Locate the cell with the specified text and output its (x, y) center coordinate. 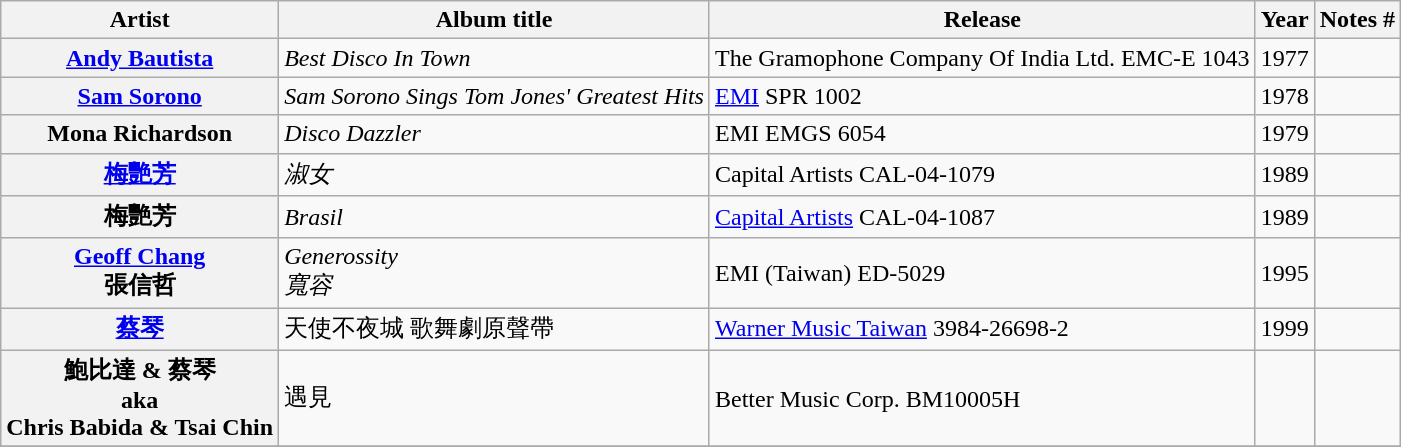
1999 (1284, 330)
Sam Sorono (140, 96)
Sam Sorono Sings Tom Jones' Greatest Hits (494, 96)
1978 (1284, 96)
Generossity寬容 (494, 273)
Release (982, 20)
The Gramophone Company Of India Ltd. EMC-E 1043 (982, 58)
Artist (140, 20)
淑女 (494, 174)
Notes # (1357, 20)
EMI (Taiwan) ED-5029 (982, 273)
EMI SPR 1002 (982, 96)
1979 (1284, 134)
Capital Artists CAL-04-1087 (982, 218)
Best Disco In Town (494, 58)
Album title (494, 20)
遇見 (494, 398)
Brasil (494, 218)
Mona Richardson (140, 134)
Better Music Corp. BM10005H (982, 398)
Year (1284, 20)
Disco Dazzler (494, 134)
蔡琴 (140, 330)
Warner Music Taiwan 3984-26698-2 (982, 330)
EMI EMGS 6054 (982, 134)
Andy Bautista (140, 58)
Capital Artists CAL-04-1079 (982, 174)
Geoff Chang張信哲 (140, 273)
天使不夜城 歌舞劇原聲帶 (494, 330)
1995 (1284, 273)
鮑比達 & 蔡琴akaChris Babida & Tsai Chin (140, 398)
1977 (1284, 58)
